Pinpoint the cell where the given text exists, returning its (X, Y) midpoint coordinate. 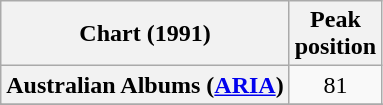
81 (335, 85)
Peakposition (335, 34)
Chart (1991) (145, 34)
Australian Albums (ARIA) (145, 85)
